Return [x, y] of the center of cell containing provided text 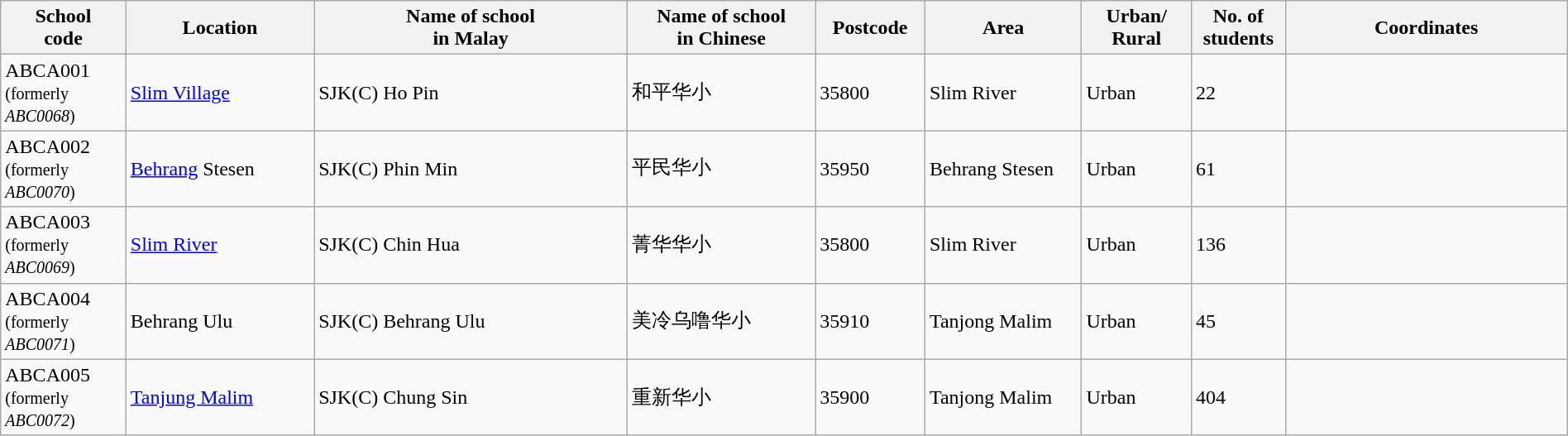
Name of schoolin Chinese [721, 28]
No. ofstudents [1238, 28]
Name of schoolin Malay [471, 28]
61 [1238, 169]
Urban/Rural [1136, 28]
平民华小 [721, 169]
Location [220, 28]
ABCA001(formerly ABC0068) [64, 93]
美冷乌噜华小 [721, 321]
404 [1238, 397]
Schoolcode [64, 28]
ABCA002(formerly ABC0070) [64, 169]
和平华小 [721, 93]
136 [1238, 245]
ABCA004(formerly ABC0071) [64, 321]
Behrang Ulu [220, 321]
重新华小 [721, 397]
ABCA003(formerly ABC0069) [64, 245]
Slim Village [220, 93]
Postcode [870, 28]
ABCA005(formerly ABC0072) [64, 397]
45 [1238, 321]
SJK(C) Chin Hua [471, 245]
35910 [870, 321]
SJK(C) Behrang Ulu [471, 321]
菁华华小 [721, 245]
Area [1002, 28]
35950 [870, 169]
Coordinates [1426, 28]
SJK(C) Phin Min [471, 169]
Tanjung Malim [220, 397]
35900 [870, 397]
SJK(C) Chung Sin [471, 397]
SJK(C) Ho Pin [471, 93]
22 [1238, 93]
